Detect which cell encompasses the target text, then output its (X, Y) center coordinate. 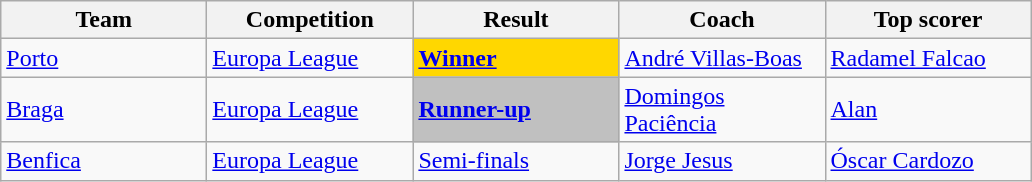
Coach (722, 20)
Winner (516, 58)
Domingos Paciência (722, 110)
Runner-up (516, 110)
Óscar Cardozo (928, 161)
Radamel Falcao (928, 58)
Porto (104, 58)
Jorge Jesus (722, 161)
Alan (928, 110)
Top scorer (928, 20)
Team (104, 20)
André Villas-Boas (722, 58)
Result (516, 20)
Semi-finals (516, 161)
Benfica (104, 161)
Braga (104, 110)
Competition (310, 20)
